Detect which cell encompasses the target text, then output its [x, y] center coordinate. 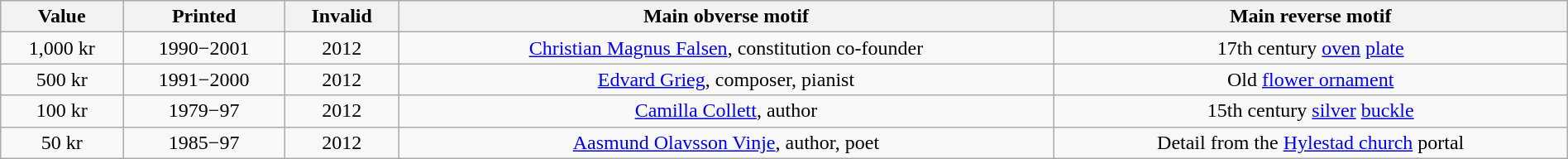
Christian Magnus Falsen, constitution co-founder [726, 48]
Aasmund Olavsson Vinje, author, poet [726, 142]
1,000 kr [62, 48]
Main reverse motif [1310, 17]
Detail from the Hylestad church portal [1310, 142]
Printed [204, 17]
100 kr [62, 111]
1990−2001 [204, 48]
1979−97 [204, 111]
17th century oven plate [1310, 48]
500 kr [62, 79]
Edvard Grieg, composer, pianist [726, 79]
Camilla Collett, author [726, 111]
Main obverse motif [726, 17]
1991−2000 [204, 79]
Old flower ornament [1310, 79]
15th century silver buckle [1310, 111]
50 kr [62, 142]
1985−97 [204, 142]
Value [62, 17]
Invalid [342, 17]
